Output the (X, Y) coordinate of the center of the cell containing the given text.  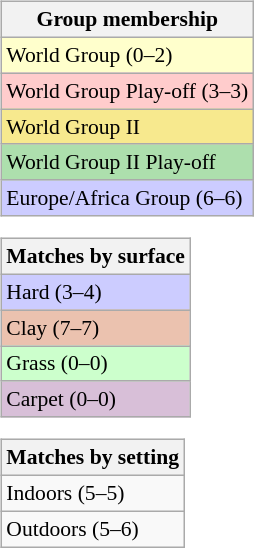
World Group Play-off (3–3) (127, 91)
Hard (3–4) (96, 292)
World Group (0–2) (127, 55)
Indoors (5–5) (92, 494)
Outdoors (5–6) (92, 529)
Carpet (0–0) (96, 399)
Group membership (127, 20)
Grass (0–0) (96, 364)
Europe/Africa Group (6–6) (127, 198)
Clay (7–7) (96, 328)
World Group II (127, 127)
World Group II Play-off (127, 162)
Matches by surface (96, 257)
Matches by setting (92, 458)
